Detect which cell encompasses the target text, then output its [X, Y] center coordinate. 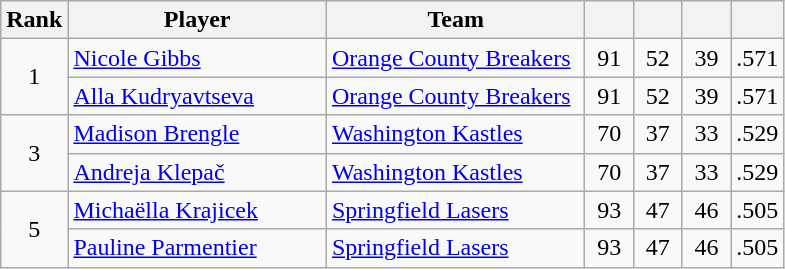
Nicole Gibbs [198, 58]
Michaëlla Krajicek [198, 210]
Andreja Klepač [198, 172]
Player [198, 20]
Madison Brengle [198, 134]
Rank [34, 20]
Pauline Parmentier [198, 248]
1 [34, 77]
Team [456, 20]
3 [34, 153]
5 [34, 229]
Alla Kudryavtseva [198, 96]
